Detect which cell encompasses the target text, then output its [x, y] center coordinate. 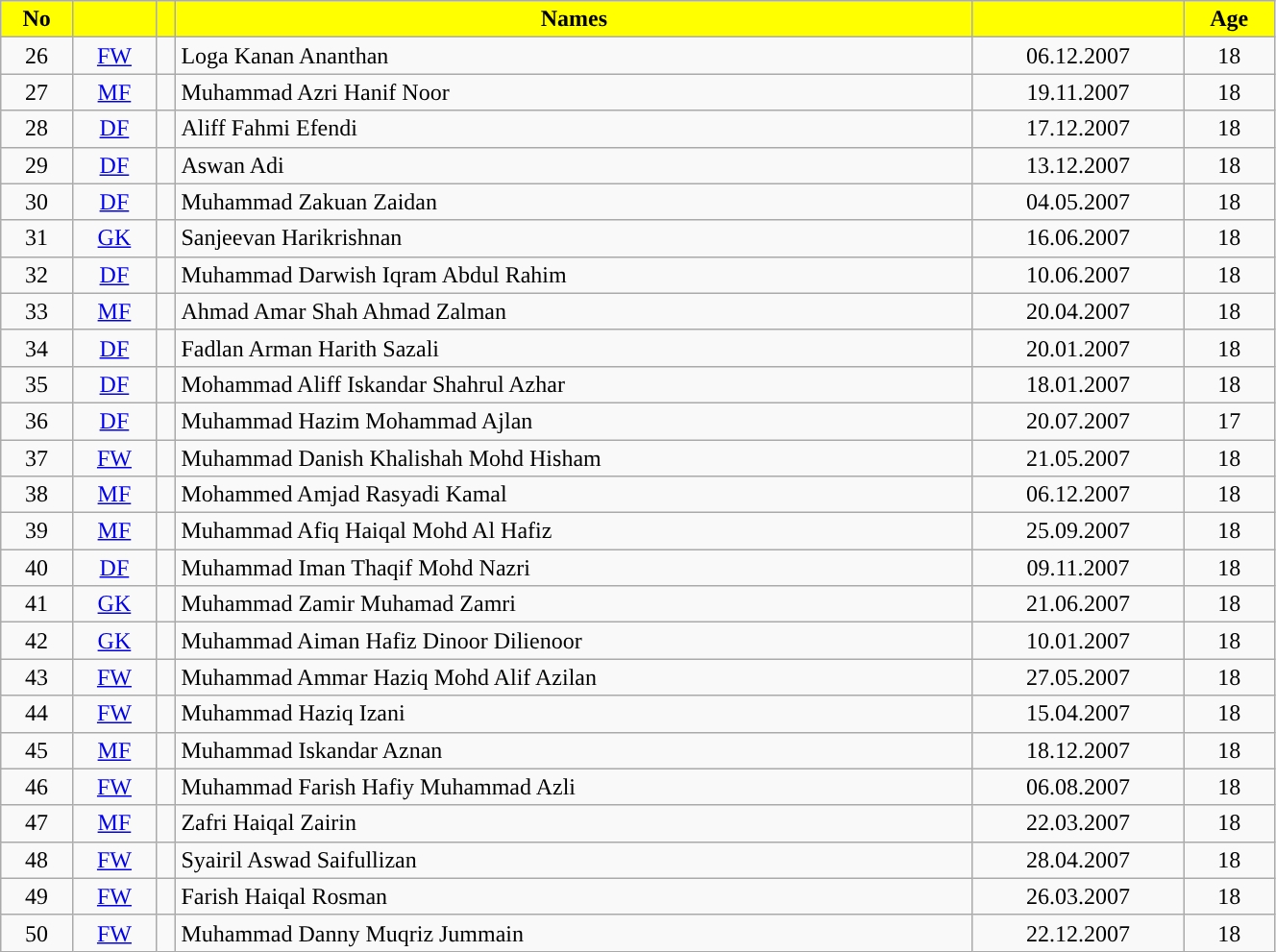
19.11.2007 [1078, 92]
34 [37, 348]
38 [37, 495]
17.12.2007 [1078, 129]
20.01.2007 [1078, 348]
Loga Kanan Ananthan [575, 56]
09.11.2007 [1078, 568]
26 [37, 56]
44 [37, 714]
Fadlan Arman Harith Sazali [575, 348]
32 [37, 275]
39 [37, 531]
29 [37, 165]
36 [37, 421]
Muhammad Darwish Iqram Abdul Rahim [575, 275]
37 [37, 458]
Muhammad Iman Thaqif Mohd Nazri [575, 568]
Muhammad Hazim Mohammad Ajlan [575, 421]
46 [37, 787]
47 [37, 823]
Muhammad Afiq Haiqal Mohd Al Hafiz [575, 531]
Muhammad Aiman Hafiz Dinoor Dilienoor [575, 641]
Muhammad Zamir Muhamad Zamri [575, 604]
Muhammad Danny Muqriz Jummain [575, 933]
10.01.2007 [1078, 641]
27 [37, 92]
33 [37, 311]
Syairil Aswad Saifullizan [575, 860]
04.05.2007 [1078, 202]
26.03.2007 [1078, 896]
Muhammad Ammar Haziq Mohd Alif Azilan [575, 677]
18.12.2007 [1078, 750]
Muhammad Zakuan Zaidan [575, 202]
Muhammad Iskandar Aznan [575, 750]
42 [37, 641]
Age [1229, 19]
50 [37, 933]
16.06.2007 [1078, 238]
49 [37, 896]
Muhammad Danish Khalishah Mohd Hisham [575, 458]
43 [37, 677]
Mohammed Amjad Rasyadi Kamal [575, 495]
Ahmad Amar Shah Ahmad Zalman [575, 311]
Mohammad Aliff Iskandar Shahrul Azhar [575, 384]
28 [37, 129]
45 [37, 750]
15.04.2007 [1078, 714]
20.07.2007 [1078, 421]
27.05.2007 [1078, 677]
17 [1229, 421]
10.06.2007 [1078, 275]
28.04.2007 [1078, 860]
48 [37, 860]
06.08.2007 [1078, 787]
30 [37, 202]
20.04.2007 [1078, 311]
21.05.2007 [1078, 458]
22.03.2007 [1078, 823]
Sanjeevan Harikrishnan [575, 238]
21.06.2007 [1078, 604]
Names [575, 19]
Muhammad Azri Hanif Noor [575, 92]
13.12.2007 [1078, 165]
Aliff Fahmi Efendi [575, 129]
22.12.2007 [1078, 933]
25.09.2007 [1078, 531]
Muhammad Farish Hafiy Muhammad Azli [575, 787]
31 [37, 238]
Farish Haiqal Rosman [575, 896]
Aswan Adi [575, 165]
Zafri Haiqal Zairin [575, 823]
Muhammad Haziq Izani [575, 714]
41 [37, 604]
35 [37, 384]
40 [37, 568]
18.01.2007 [1078, 384]
No [37, 19]
